Pinpoint the cell where the given text exists, returning its (x, y) midpoint coordinate. 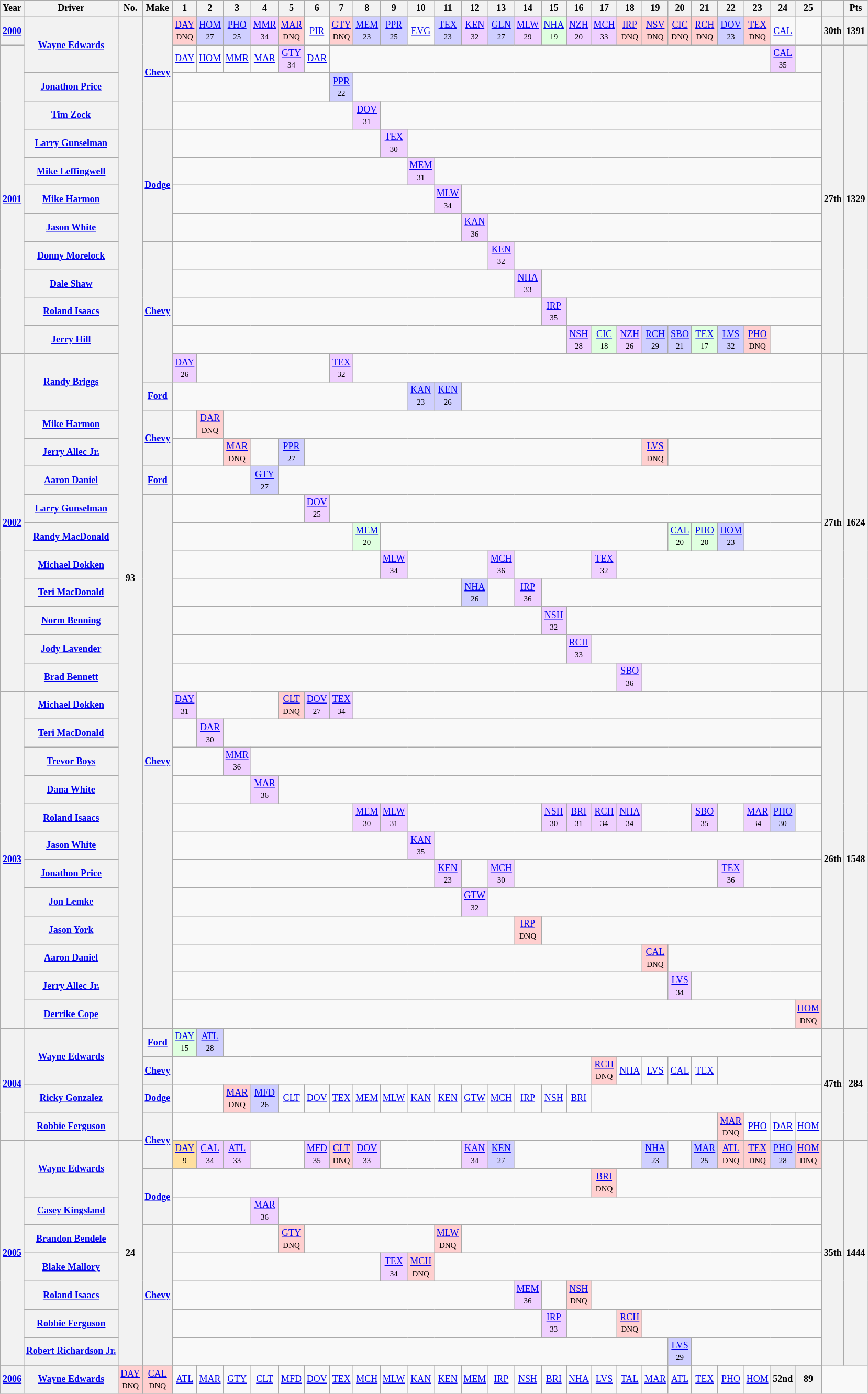
DOV27 (317, 705)
Brandon Bendele (71, 1239)
Robert Richardson Jr. (71, 1351)
NSHDNQ (579, 1295)
PHO28 (783, 1155)
Derrike Cope (71, 1014)
NHA26 (475, 593)
MCH33 (604, 31)
2006 (13, 1379)
No. (130, 8)
1444 (855, 1253)
GTY34 (292, 59)
GLN27 (502, 31)
3 (237, 8)
ATL28 (210, 1042)
PIR (317, 31)
MEM23 (367, 31)
CAL35 (783, 59)
EVG (421, 31)
ATLDNQ (731, 1155)
1624 (855, 522)
Randy MacDonald (71, 537)
IRP33 (554, 1323)
52nd (783, 1379)
16 (579, 8)
PHODNQ (757, 340)
CIC18 (604, 340)
NZH20 (579, 31)
RCH33 (579, 649)
Driver (71, 8)
MMR36 (237, 761)
KEN26 (448, 396)
NHA23 (655, 1155)
Blake Mallory (71, 1267)
PPR27 (292, 452)
GTY27 (265, 481)
MFD26 (265, 1098)
2000 (13, 31)
7 (341, 8)
DOV31 (367, 115)
KAN34 (475, 1155)
14 (528, 8)
8 (367, 8)
LVS32 (731, 340)
Ricky Gonzalez (71, 1098)
HOM23 (731, 537)
Dale Shaw (71, 284)
CAL20 (680, 537)
NHA19 (554, 31)
SBO35 (705, 818)
CICDNQ (680, 31)
DOV23 (731, 31)
GTY (237, 1379)
13 (502, 8)
PHO25 (237, 31)
MCH30 (502, 874)
Norm Benning (71, 621)
NHA34 (630, 818)
35th (832, 1253)
DAR30 (210, 733)
2001 (13, 199)
Jason York (71, 930)
10 (421, 8)
NSH28 (579, 340)
MCH36 (502, 565)
6 (317, 8)
15 (554, 8)
KAN36 (475, 228)
DARDNQ (210, 424)
TAL (630, 1379)
2005 (13, 1253)
30th (832, 31)
Donny Morelock (71, 255)
Tim Zock (71, 115)
MLW31 (394, 818)
MMR34 (265, 31)
11 (448, 8)
TEX30 (394, 143)
LVS29 (680, 1351)
47th (832, 1085)
22 (731, 8)
MLWDNQ (448, 1239)
SBO21 (680, 340)
MMR (237, 59)
9 (394, 8)
89 (808, 1379)
Jody Lavender (71, 649)
21 (705, 8)
Pts (855, 8)
PHO30 (783, 818)
23 (757, 8)
2 (210, 8)
1548 (855, 860)
NSH30 (554, 818)
26th (832, 860)
MEM36 (528, 1295)
Trevor Boys (71, 761)
RCH34 (604, 818)
MEM30 (367, 818)
MAR25 (705, 1155)
MFD (292, 1379)
TEX36 (731, 874)
MEM20 (367, 537)
SBO36 (630, 677)
19 (655, 8)
2002 (13, 522)
2004 (13, 1085)
KAN35 (421, 845)
ATL33 (237, 1155)
4 (265, 8)
KEN23 (448, 874)
TEX23 (448, 31)
Jon Lemke (71, 902)
Brad Bennett (71, 677)
18 (630, 8)
Dana White (71, 789)
MLW29 (528, 31)
MEM31 (421, 171)
HOM27 (210, 31)
KAN23 (421, 396)
DAY9 (185, 1155)
2003 (13, 860)
DOV25 (317, 508)
93 (130, 579)
1391 (855, 31)
Year (13, 8)
20 (680, 8)
284 (855, 1085)
BRIDNQ (604, 1183)
Make (158, 8)
Jerry Hill (71, 340)
MFD35 (317, 1155)
5 (292, 8)
12 (475, 8)
GTW32 (475, 902)
TEX17 (705, 340)
Casey Kingsland (71, 1211)
LVSDNQ (655, 452)
MAR34 (757, 818)
PPR22 (341, 87)
DOV33 (367, 1155)
NZH26 (630, 340)
RCH29 (655, 340)
IRP35 (554, 312)
NSH32 (554, 621)
LVS34 (680, 986)
IRP36 (528, 593)
1329 (855, 199)
25 (808, 8)
Mike Leffingwell (71, 171)
1 (185, 8)
CAL34 (210, 1155)
Randy Briggs (71, 382)
17 (604, 8)
PHO20 (705, 537)
MCHDNQ (421, 1267)
DAY (185, 59)
DAY26 (185, 368)
PPR25 (394, 31)
DAY15 (185, 1042)
GTW (475, 1098)
DAY31 (185, 705)
KEN27 (502, 1155)
NHA33 (528, 284)
NSVDNQ (655, 31)
BRI31 (579, 818)
